Determine the (x, y) coordinate at the center of the cell enclosing the given text.  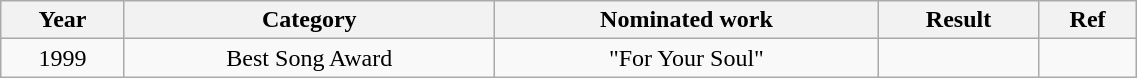
Result (959, 20)
Year (63, 20)
Best Song Award (309, 58)
Nominated work (686, 20)
1999 (63, 58)
"For Your Soul" (686, 58)
Ref (1087, 20)
Category (309, 20)
